Pinpoint the cell where the given text exists, returning its (x, y) midpoint coordinate. 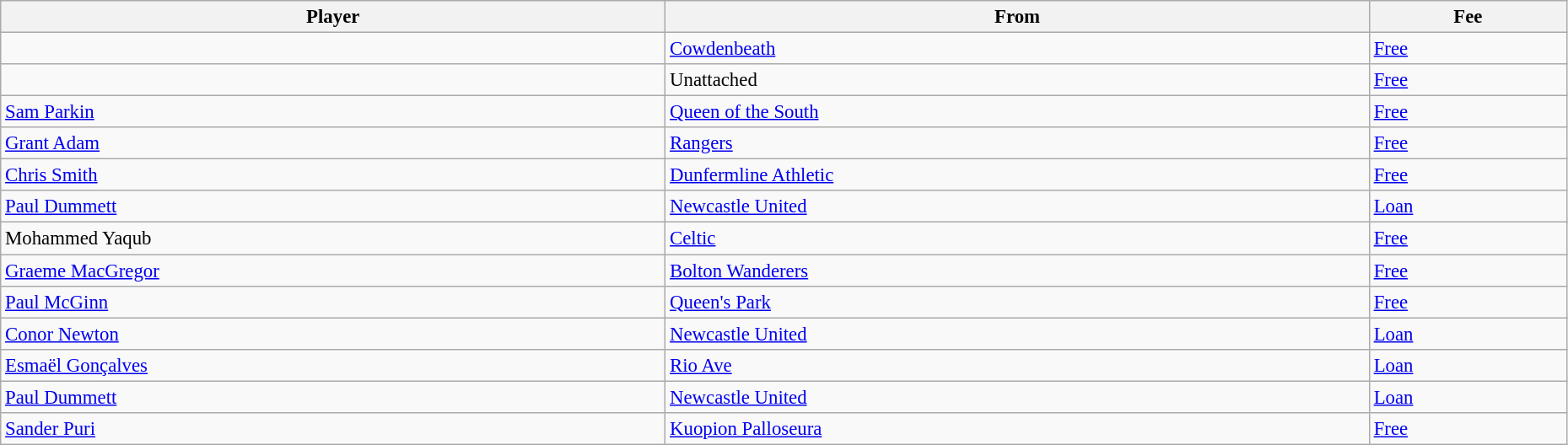
Queen's Park (1017, 302)
Mohammed Yaqub (333, 239)
Bolton Wanderers (1017, 271)
Celtic (1017, 239)
Fee (1468, 17)
Conor Newton (333, 334)
Rio Ave (1017, 365)
Dunfermline Athletic (1017, 175)
Unattached (1017, 80)
Kuopion Palloseura (1017, 429)
Sam Parkin (333, 112)
Grant Adam (333, 143)
Esmaël Gonçalves (333, 365)
Queen of the South (1017, 112)
Cowdenbeath (1017, 49)
Player (333, 17)
Sander Puri (333, 429)
From (1017, 17)
Rangers (1017, 143)
Paul McGinn (333, 302)
Graeme MacGregor (333, 271)
Chris Smith (333, 175)
